Return the [X, Y] coordinate for the center point of the cell that contains the specified text.  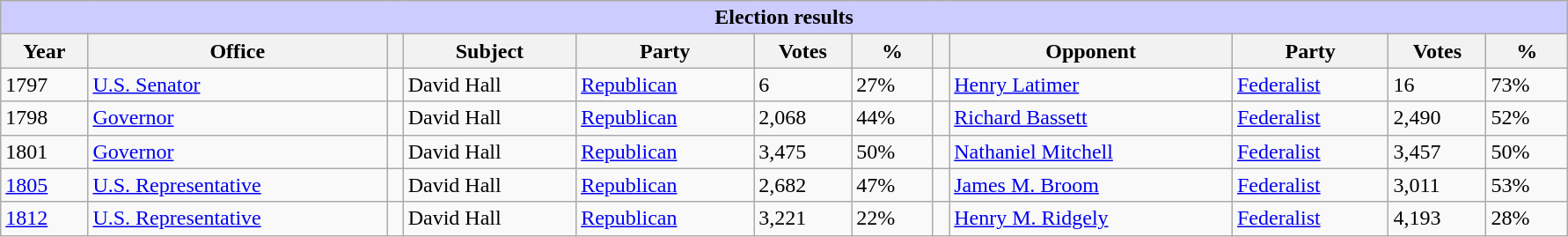
1797 [44, 85]
3,475 [802, 152]
Subject [489, 51]
47% [892, 185]
Richard Bassett [1091, 118]
Year [44, 51]
16 [1438, 85]
U.S. Senator [238, 85]
27% [892, 85]
Henry M. Ridgely [1091, 218]
52% [1528, 118]
Opponent [1091, 51]
28% [1528, 218]
1812 [44, 218]
Election results [785, 18]
73% [1528, 85]
2,682 [802, 185]
2,490 [1438, 118]
4,193 [1438, 218]
3,457 [1438, 152]
Office [238, 51]
53% [1528, 185]
44% [892, 118]
3,221 [802, 218]
1798 [44, 118]
James M. Broom [1091, 185]
Nathaniel Mitchell [1091, 152]
2,068 [802, 118]
6 [802, 85]
1801 [44, 152]
3,011 [1438, 185]
Henry Latimer [1091, 85]
22% [892, 218]
1805 [44, 185]
